Output the (X, Y) coordinate of the center of the cell containing the given text.  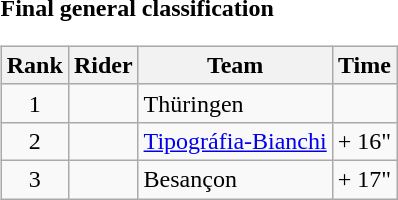
Time (364, 65)
+ 16" (364, 141)
Rider (103, 65)
Rank (34, 65)
Thüringen (235, 103)
+ 17" (364, 179)
Tipográfia-Bianchi (235, 141)
3 (34, 179)
Besançon (235, 179)
Team (235, 65)
1 (34, 103)
2 (34, 141)
